Identify which cell holds the provided text, then report its [X, Y] central coordinate. 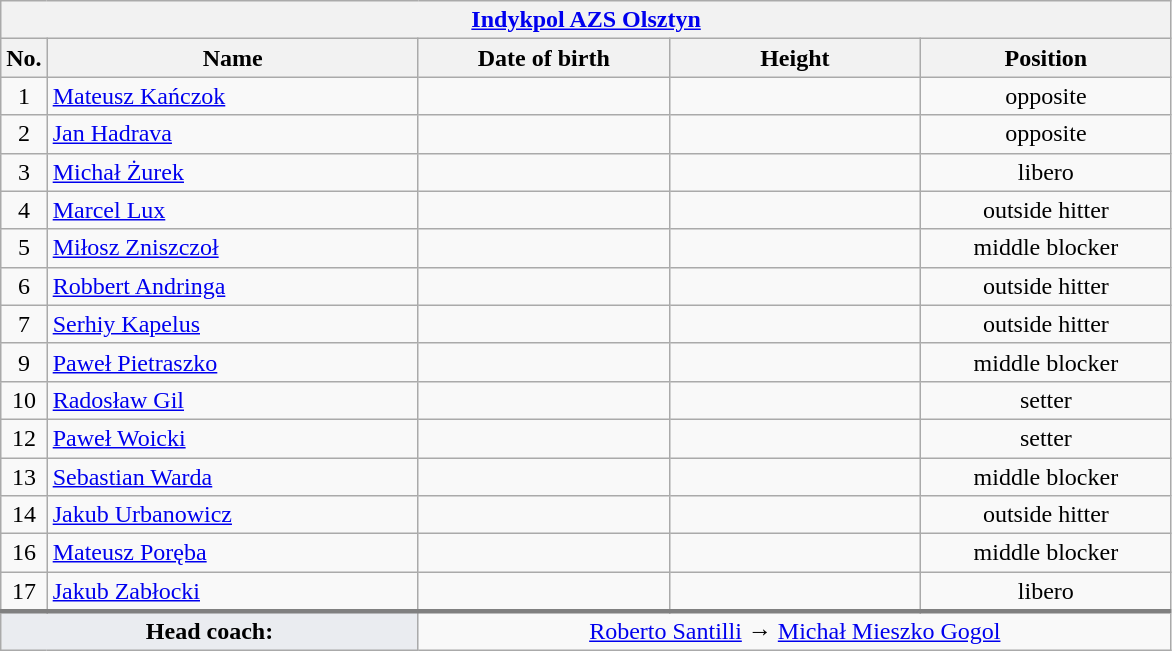
Jakub Zabłocki [232, 592]
12 [24, 438]
Michał Żurek [232, 172]
Jan Hadrava [232, 134]
Height [794, 58]
3 [24, 172]
4 [24, 210]
5 [24, 248]
Radosław Gil [232, 400]
Date of birth [544, 58]
17 [24, 592]
1 [24, 96]
Head coach: [210, 631]
Indykpol AZS Olsztyn [586, 20]
13 [24, 477]
Sebastian Warda [232, 477]
Name [232, 58]
2 [24, 134]
Roberto Santilli → Michał Mieszko Gogol [794, 631]
Mateusz Poręba [232, 553]
7 [24, 324]
Position [1046, 58]
No. [24, 58]
Miłosz Zniszczoł [232, 248]
14 [24, 515]
Robbert Andringa [232, 286]
6 [24, 286]
Paweł Pietraszko [232, 362]
10 [24, 400]
Paweł Woicki [232, 438]
Marcel Lux [232, 210]
Mateusz Kańczok [232, 96]
Jakub Urbanowicz [232, 515]
Serhiy Kapelus [232, 324]
16 [24, 553]
9 [24, 362]
